Pinpoint the cell where the given text exists, returning its [X, Y] midpoint coordinate. 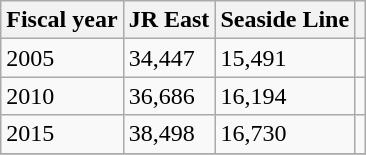
2010 [62, 96]
Seaside Line [285, 20]
34,447 [169, 58]
2015 [62, 134]
16,194 [285, 96]
2005 [62, 58]
36,686 [169, 96]
Fiscal year [62, 20]
JR East [169, 20]
38,498 [169, 134]
16,730 [285, 134]
15,491 [285, 58]
